Return [X, Y] of the center of cell containing provided text 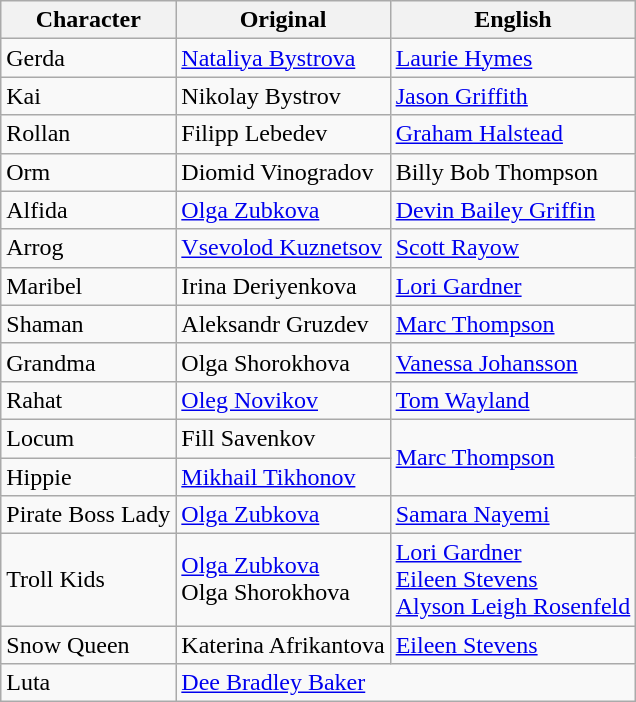
Vanessa Johansson [513, 362]
Scott Rayow [513, 248]
Shaman [88, 324]
Filipp Lebedev [283, 134]
Alfida [88, 210]
Locum [88, 438]
Kai [88, 96]
Nikolay Bystrov [283, 96]
Fill Savenkov [283, 438]
Grandma [88, 362]
Eileen Stevens [513, 645]
Jason Griffith [513, 96]
Pirate Boss Lady [88, 515]
Character [88, 20]
Katerina Afrikantova [283, 645]
Rollan [88, 134]
Nataliya Bystrova [283, 58]
Hippie [88, 477]
Laurie Hymes [513, 58]
Aleksandr Gruzdev [283, 324]
Orm [88, 172]
Olga ZubkovaOlga Shorokhova [283, 580]
Rahat [88, 400]
Original [283, 20]
Maribel [88, 286]
Arrog [88, 248]
Devin Bailey Griffin [513, 210]
English [513, 20]
Irina Deriyenkova [283, 286]
Snow Queen [88, 645]
Olga Shorokhova [283, 362]
Gerda [88, 58]
Dee Bradley Baker [406, 683]
Diomid Vinogradov [283, 172]
Samara Nayemi [513, 515]
Oleg Novikov [283, 400]
Lori GardnerEileen StevensAlyson Leigh Rosenfeld [513, 580]
Lori Gardner [513, 286]
Vsevolod Kuznetsov [283, 248]
Graham Halstead [513, 134]
Troll Kids [88, 580]
Mikhail Tikhonov [283, 477]
Luta [88, 683]
Tom Wayland [513, 400]
Billy Bob Thompson [513, 172]
